Scan for the cell matching the given text and deliver its (X, Y) coordinate at center. 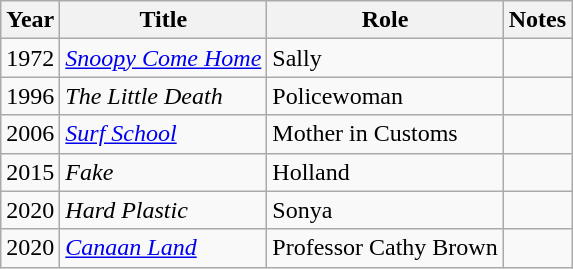
Surf School (164, 134)
Role (385, 20)
Notes (537, 20)
Sally (385, 58)
Canaan Land (164, 248)
Holland (385, 172)
Hard Plastic (164, 210)
1972 (30, 58)
Title (164, 20)
Snoopy Come Home (164, 58)
Professor Cathy Brown (385, 248)
1996 (30, 96)
2006 (30, 134)
Sonya (385, 210)
2015 (30, 172)
Year (30, 20)
The Little Death (164, 96)
Policewoman (385, 96)
Mother in Customs (385, 134)
Fake (164, 172)
